Identify which cell holds the provided text, then report its [X, Y] central coordinate. 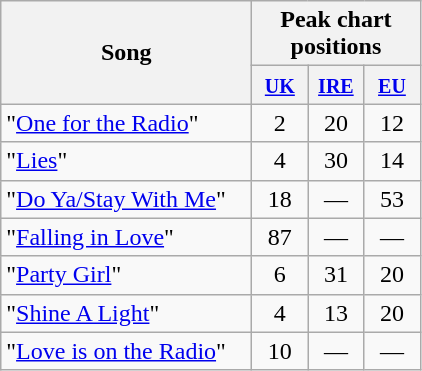
14 [392, 161]
2 [280, 123]
Song [126, 52]
UK [280, 85]
"Do Ya/Stay With Me" [126, 199]
"One for the Radio" [126, 123]
87 [280, 237]
EU [392, 85]
53 [392, 199]
"Party Girl" [126, 275]
IRE [336, 85]
12 [392, 123]
"Falling in Love" [126, 237]
"Lies" [126, 161]
31 [336, 275]
13 [336, 313]
"Shine A Light" [126, 313]
Peak chart positions [336, 34]
10 [280, 351]
30 [336, 161]
"Love is on the Radio" [126, 351]
18 [280, 199]
6 [280, 275]
